Output the [X, Y] coordinate of the center of the cell containing the given text.  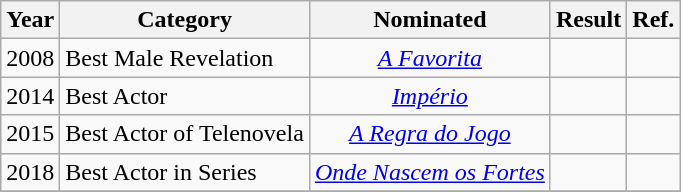
Result [588, 20]
2018 [30, 172]
Ref. [654, 20]
Nominated [430, 20]
2014 [30, 96]
Best Male Revelation [185, 58]
A Regra do Jogo [430, 134]
Year [30, 20]
A Favorita [430, 58]
Best Actor in Series [185, 172]
Best Actor of Telenovela [185, 134]
2015 [30, 134]
2008 [30, 58]
Category [185, 20]
Onde Nascem os Fortes [430, 172]
Best Actor [185, 96]
Império [430, 96]
